Extract the [x, y] coordinate from the center of the cell holding the provided text.  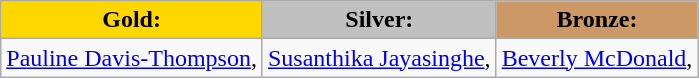
Beverly McDonald, [597, 58]
Gold: [132, 20]
Bronze: [597, 20]
Pauline Davis-Thompson, [132, 58]
Silver: [379, 20]
Susanthika Jayasinghe, [379, 58]
